Scan for the cell matching the given text and deliver its [x, y] coordinate at center. 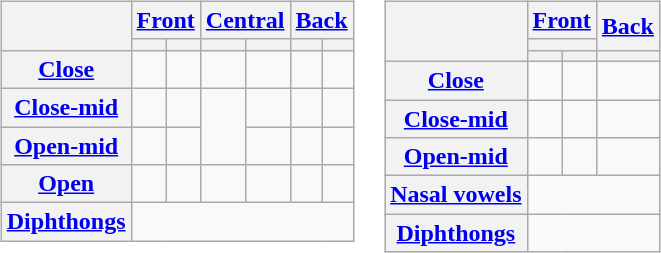
Central [245, 20]
Nasal vowels [456, 195]
Open [66, 184]
